Locate the cell with the specified text and output its (X, Y) center coordinate. 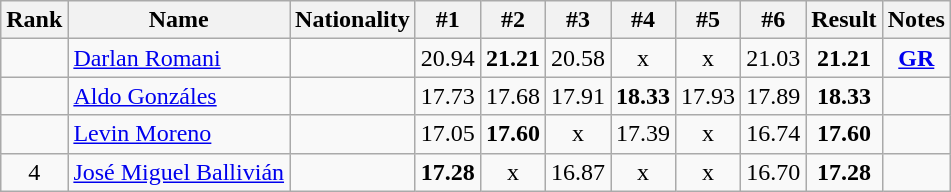
Nationality (353, 20)
17.05 (448, 134)
17.73 (448, 96)
16.87 (578, 172)
#2 (512, 20)
Result (844, 20)
20.94 (448, 58)
GR (916, 58)
Name (179, 20)
#6 (774, 20)
16.74 (774, 134)
17.68 (512, 96)
20.58 (578, 58)
Notes (916, 20)
Rank (34, 20)
José Miguel Ballivián (179, 172)
4 (34, 172)
17.91 (578, 96)
Levin Moreno (179, 134)
#3 (578, 20)
21.03 (774, 58)
Aldo Gonzáles (179, 96)
#4 (642, 20)
17.89 (774, 96)
16.70 (774, 172)
#5 (708, 20)
#1 (448, 20)
17.39 (642, 134)
17.93 (708, 96)
Darlan Romani (179, 58)
